Find where the given text appears and provide that cell's center as [X, Y] coordinate. 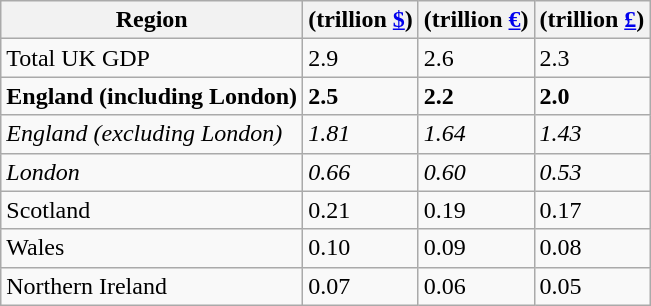
0.09 [476, 248]
1.43 [592, 134]
0.10 [361, 248]
2.6 [476, 58]
0.07 [361, 286]
Total UK GDP [152, 58]
England (excluding London) [152, 134]
Wales [152, 248]
2.5 [361, 96]
0.06 [476, 286]
2.9 [361, 58]
Region [152, 20]
(trillion $) [361, 20]
0.21 [361, 210]
Scotland [152, 210]
2.0 [592, 96]
Northern Ireland [152, 286]
0.53 [592, 172]
1.81 [361, 134]
0.66 [361, 172]
(trillion £) [592, 20]
0.08 [592, 248]
(trillion €) [476, 20]
London [152, 172]
2.2 [476, 96]
2.3 [592, 58]
0.05 [592, 286]
0.19 [476, 210]
England (including London) [152, 96]
0.17 [592, 210]
0.60 [476, 172]
1.64 [476, 134]
